Pinpoint the cell where the given text exists, returning its [x, y] midpoint coordinate. 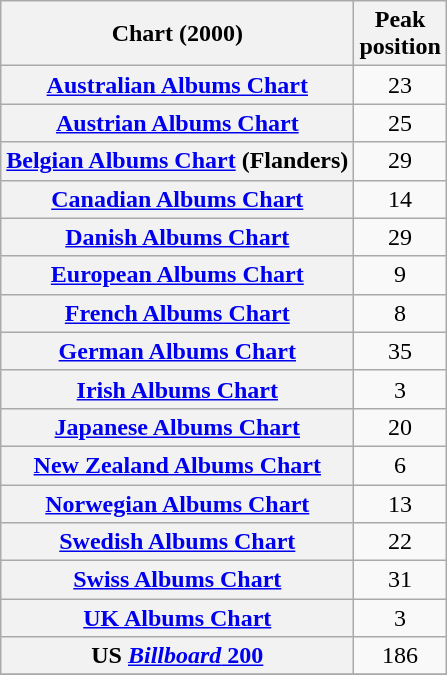
31 [400, 580]
Chart (2000) [178, 34]
20 [400, 427]
Norwegian Albums Chart [178, 503]
Irish Albums Chart [178, 389]
German Albums Chart [178, 351]
US Billboard 200 [178, 656]
8 [400, 313]
European Albums Chart [178, 275]
Australian Albums Chart [178, 85]
23 [400, 85]
22 [400, 542]
UK Albums Chart [178, 618]
13 [400, 503]
25 [400, 123]
Peakposition [400, 34]
Belgian Albums Chart (Flanders) [178, 161]
Swedish Albums Chart [178, 542]
New Zealand Albums Chart [178, 465]
14 [400, 199]
French Albums Chart [178, 313]
6 [400, 465]
Japanese Albums Chart [178, 427]
Austrian Albums Chart [178, 123]
Canadian Albums Chart [178, 199]
9 [400, 275]
Swiss Albums Chart [178, 580]
35 [400, 351]
Danish Albums Chart [178, 237]
186 [400, 656]
